Pinpoint the cell where the given text exists, returning its [X, Y] midpoint coordinate. 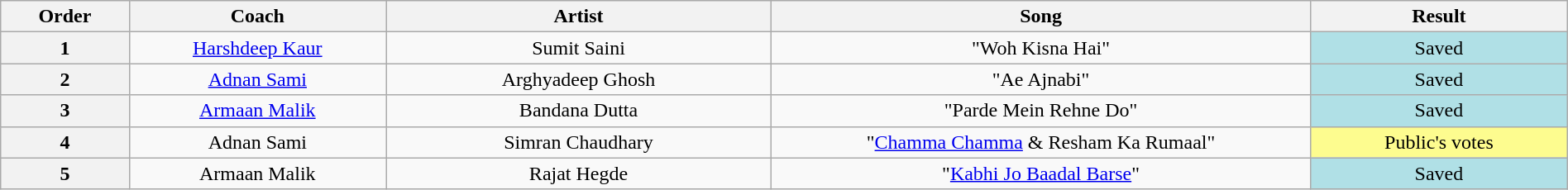
Rajat Hegde [579, 173]
Sumit Saini [579, 48]
1 [65, 48]
Song [1040, 17]
"Parde Mein Rehne Do" [1040, 111]
Simran Chaudhary [579, 142]
2 [65, 79]
Public's votes [1439, 142]
5 [65, 173]
"Kabhi Jo Baadal Barse" [1040, 173]
Harshdeep Kaur [258, 48]
Artist [579, 17]
3 [65, 111]
Coach [258, 17]
"Chamma Chamma & Resham Ka Rumaal" [1040, 142]
"Ae Ajnabi" [1040, 79]
Result [1439, 17]
4 [65, 142]
"Woh Kisna Hai" [1040, 48]
Arghyadeep Ghosh [579, 79]
Order [65, 17]
Bandana Dutta [579, 111]
